Pinpoint the cell where the given text exists, returning its (x, y) midpoint coordinate. 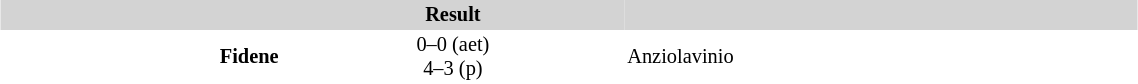
Result (454, 15)
0–0 (aet)4–3 (p) (454, 57)
Fidene (140, 57)
Anziolavinio (868, 57)
